Search for the cell housing the specified text and yield its [X, Y] center coordinate. 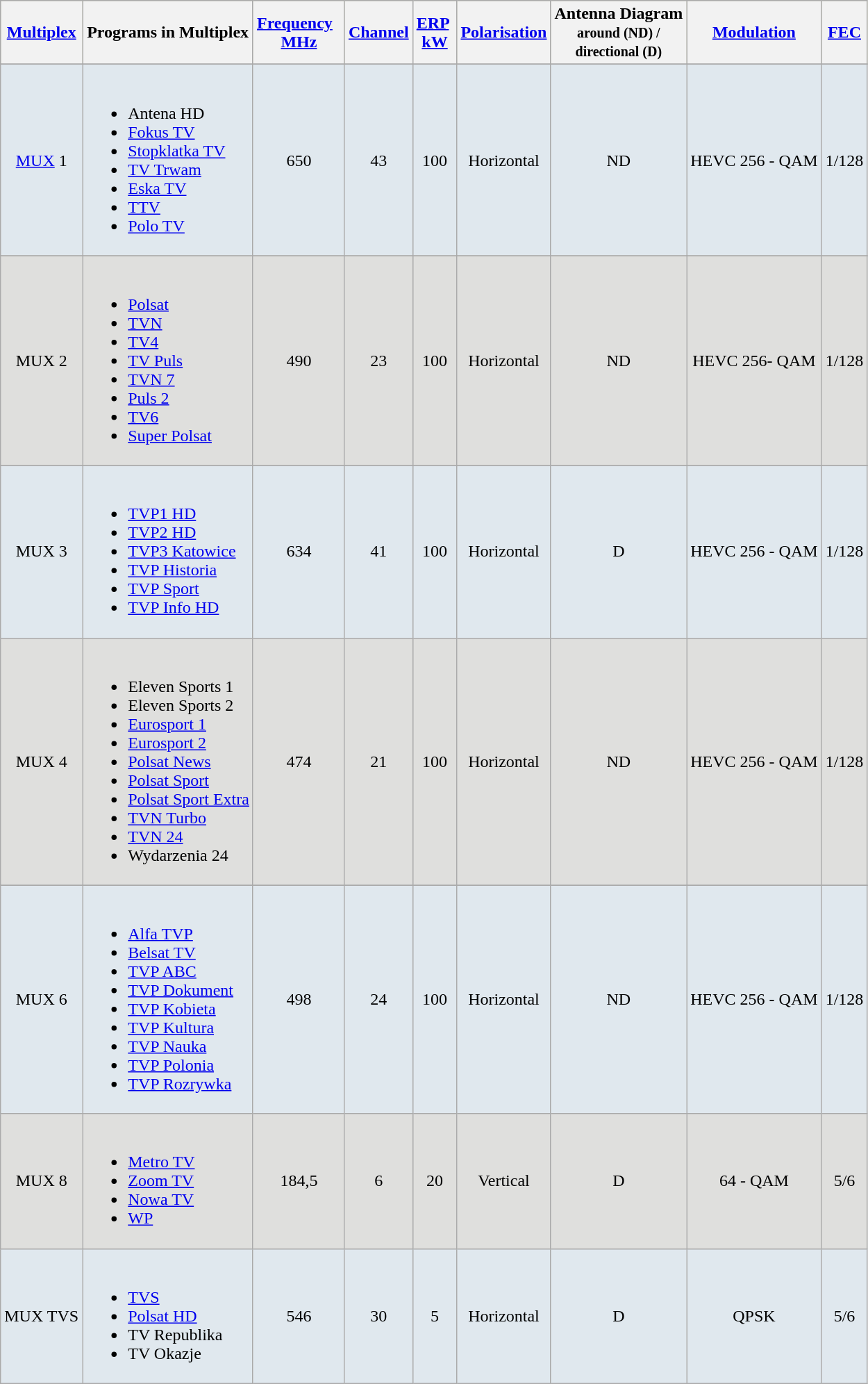
TVP1 HDTVP2 HDTVP3 KatowiceTVP HistoriaTVP SportTVP Info HD [168, 552]
MUX 1 [42, 160]
23 [378, 361]
MUX 6 [42, 999]
490 [299, 361]
474 [299, 761]
6 [378, 1181]
184,5 [299, 1181]
MUX 3 [42, 552]
HEVC 256- QAM [754, 361]
64 - QAM [754, 1181]
43 [378, 160]
546 [299, 1316]
MUX 8 [42, 1181]
Programs in Multiplex [168, 33]
30 [378, 1316]
Frequency MHz [299, 33]
ERP kW [435, 33]
650 [299, 160]
FEC [844, 33]
Alfa TVPBelsat TVTVP ABCTVP DokumentTVP KobietaTVP KulturaTVP NaukaTVP PoloniaTVP Rozrywka [168, 999]
Metro TVZoom TVNowa TVWP [168, 1181]
Multiplex [42, 33]
Eleven Sports 1Eleven Sports 2Eurosport 1Eurosport 2Polsat NewsPolsat SportPolsat Sport ExtraTVN TurboTVN 24Wydarzenia 24 [168, 761]
Channel [378, 33]
TVSPolsat HDTV RepublikaTV Okazje [168, 1316]
21 [378, 761]
PolsatTVNTV4TV PulsTVN 7Puls 2TV6Super Polsat [168, 361]
5 [435, 1316]
Antenna Diagramaround (ND) /directional (D) [619, 33]
MUX 2 [42, 361]
Antena HDFokus TVStopklatka TVTV TrwamEska TVTTVPolo TV [168, 160]
498 [299, 999]
Polarisation [504, 33]
Modulation [754, 33]
MUX TVS [42, 1316]
QPSK [754, 1316]
20 [435, 1181]
24 [378, 999]
41 [378, 552]
MUX 4 [42, 761]
Vertical [504, 1181]
634 [299, 552]
